Output the [x, y] coordinate of the center of the cell containing the given text.  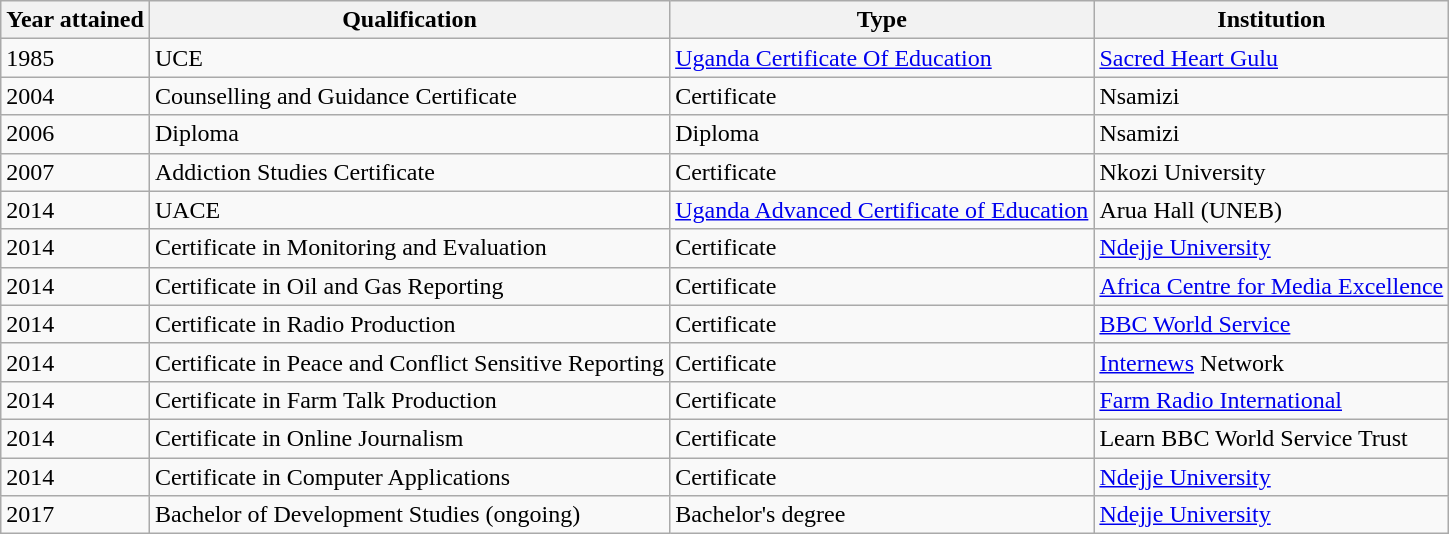
Uganda Advanced Certificate of Education [882, 210]
BBC World Service [1272, 324]
Nkozi University [1272, 172]
2017 [76, 515]
Year attained [76, 20]
Certificate in Peace and Conflict Sensitive Reporting [409, 362]
2004 [76, 96]
Certificate in Radio Production [409, 324]
Bachelor's degree [882, 515]
2006 [76, 134]
Arua Hall (UNEB) [1272, 210]
Certificate in Farm Talk Production [409, 400]
Internews Network [1272, 362]
Sacred Heart Gulu [1272, 58]
Farm Radio International [1272, 400]
UACE [409, 210]
Qualification [409, 20]
Type [882, 20]
Learn BBC World Service Trust [1272, 438]
Institution [1272, 20]
Addiction Studies Certificate [409, 172]
Certificate in Monitoring and Evaluation [409, 248]
Uganda Certificate Of Education [882, 58]
Certificate in Oil and Gas Reporting [409, 286]
Bachelor of Development Studies (ongoing) [409, 515]
UCE [409, 58]
Counselling and Guidance Certificate [409, 96]
Certificate in Online Journalism [409, 438]
Certificate in Computer Applications [409, 477]
Africa Centre for Media Excellence [1272, 286]
2007 [76, 172]
1985 [76, 58]
